Identify which cell holds the provided text, then report its [X, Y] central coordinate. 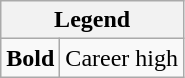
Career high [122, 58]
Bold [30, 58]
Legend [92, 20]
